Output the [x, y] coordinate of the center of the cell containing the given text.  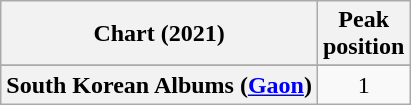
Chart (2021) [160, 34]
1 [363, 85]
South Korean Albums (Gaon) [160, 85]
Peakposition [363, 34]
